Search for the cell housing the specified text and yield its [x, y] center coordinate. 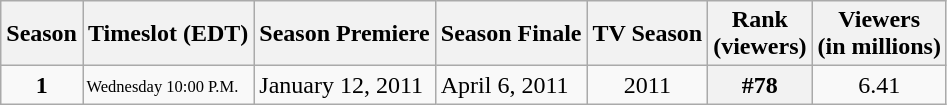
6.41 [879, 85]
April 6, 2011 [511, 85]
Timeslot (EDT) [168, 34]
Season [42, 34]
Viewers(in millions) [879, 34]
January 12, 2011 [344, 85]
2011 [648, 85]
#78 [760, 85]
Rank(viewers) [760, 34]
Season Premiere [344, 34]
Season Finale [511, 34]
1 [42, 85]
Wednesday 10:00 P.M. [168, 85]
TV Season [648, 34]
